From the cell containing the given text, extract its center point as [x, y] coordinate. 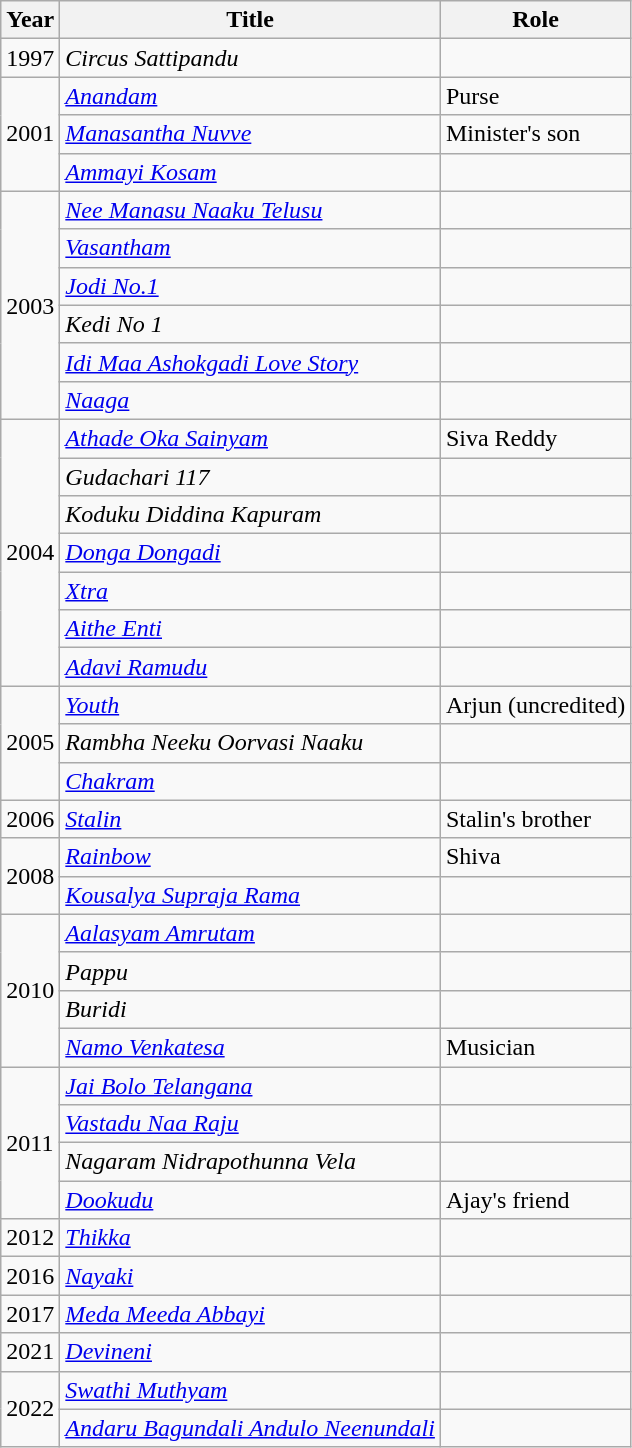
Donga Dongadi [250, 553]
Anandam [250, 96]
2022 [30, 1409]
Ammayi Kosam [250, 172]
Vastadu Naa Raju [250, 1124]
Minister's son [535, 134]
2021 [30, 1352]
2011 [30, 1142]
2008 [30, 876]
Siva Reddy [535, 438]
Shiva [535, 857]
Jodi No.1 [250, 286]
Buridi [250, 1009]
Arjun (uncredited) [535, 705]
Role [535, 20]
Dookudu [250, 1200]
2004 [30, 552]
Vasantham [250, 248]
Nayaki [250, 1276]
Purse [535, 96]
Adavi Ramudu [250, 667]
Koduku Diddina Kapuram [250, 515]
2017 [30, 1314]
Kousalya Supraja Rama [250, 895]
Chakram [250, 781]
2016 [30, 1276]
Stalin [250, 819]
Swathi Muthyam [250, 1390]
Namo Venkatesa [250, 1047]
Aithe Enti [250, 629]
Gudachari 117 [250, 477]
Ajay's friend [535, 1200]
2012 [30, 1238]
Meda Meeda Abbayi [250, 1314]
Stalin's brother [535, 819]
Nee Manasu Naaku Telusu [250, 210]
Andaru Bagundali Andulo Neenundali [250, 1428]
Year [30, 20]
2005 [30, 743]
Rainbow [250, 857]
2001 [30, 134]
Xtra [250, 591]
Pappu [250, 971]
Devineni [250, 1352]
2010 [30, 990]
Idi Maa Ashokgadi Love Story [250, 362]
2003 [30, 305]
Kedi No 1 [250, 324]
Rambha Neeku Oorvasi Naaku [250, 743]
Naaga [250, 400]
Title [250, 20]
Circus Sattipandu [250, 58]
1997 [30, 58]
Manasantha Nuvve [250, 134]
Aalasyam Amrutam [250, 933]
Nagaram Nidrapothunna Vela [250, 1162]
2006 [30, 819]
Musician [535, 1047]
Thikka [250, 1238]
Jai Bolo Telangana [250, 1085]
Athade Oka Sainyam [250, 438]
Youth [250, 705]
